Output the (X, Y) coordinate of the center of the cell containing the given text.  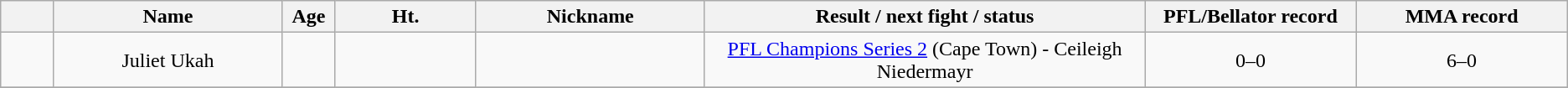
Name (168, 17)
MMA record (1462, 17)
6–0 (1462, 60)
0–0 (1251, 60)
Result / next fight / status (925, 17)
Nickname (590, 17)
PFL/Bellator record (1251, 17)
Ht. (405, 17)
PFL Champions Series 2 (Cape Town) - Ceileigh Niedermayr (925, 60)
Age (308, 17)
Juliet Ukah (168, 60)
